Return (X, Y) of the center of cell containing provided text 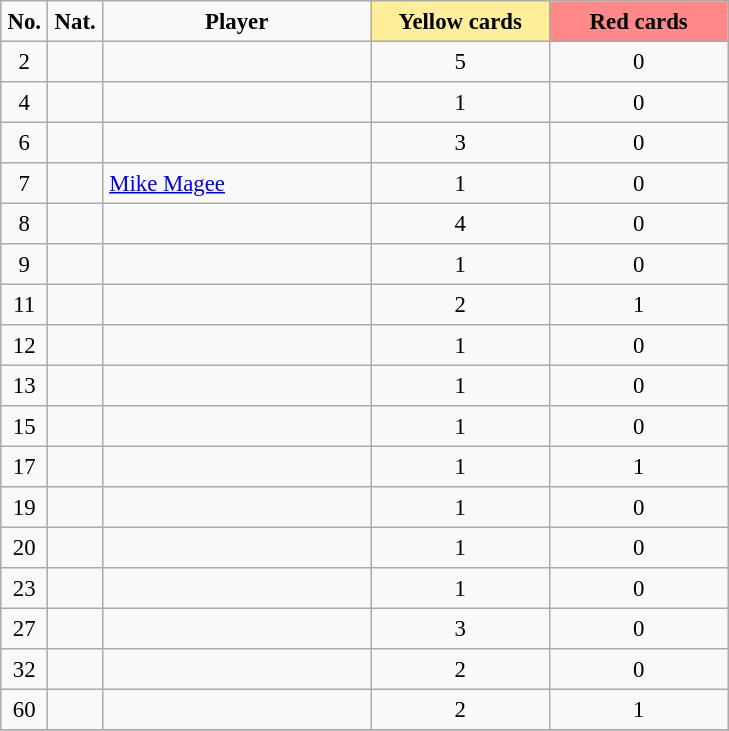
6 (24, 142)
Red cards (638, 21)
32 (24, 669)
19 (24, 507)
9 (24, 264)
7 (24, 183)
17 (24, 466)
Nat. (76, 21)
20 (24, 547)
23 (24, 588)
Player (236, 21)
Yellow cards (460, 21)
No. (24, 21)
8 (24, 223)
5 (460, 61)
15 (24, 426)
Mike Magee (236, 183)
13 (24, 385)
12 (24, 345)
60 (24, 709)
27 (24, 628)
11 (24, 304)
